Capture the cell that displays the provided text and extract its (x, y) central coordinate. 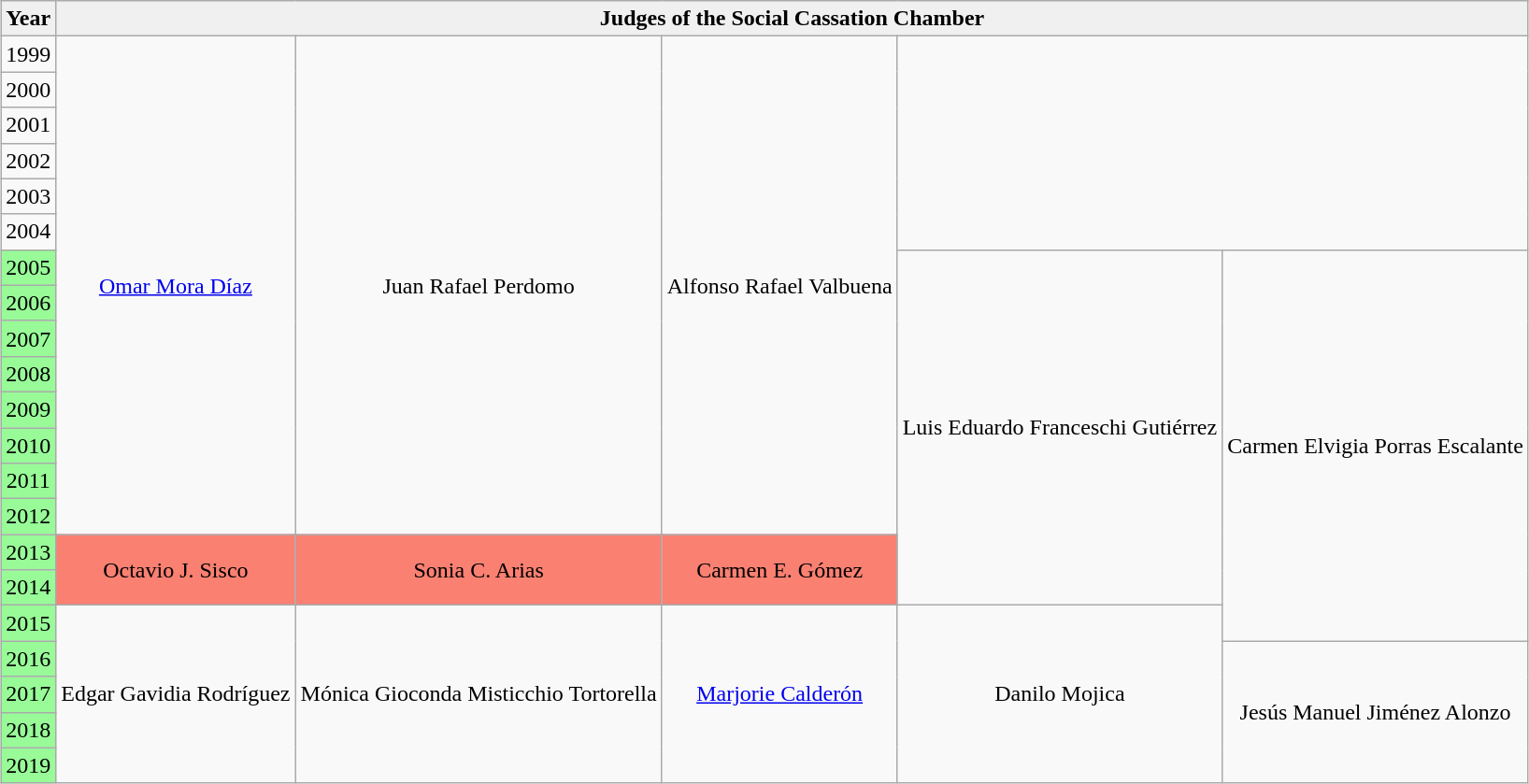
Juan Rafael Perdomo (479, 286)
Omar Mora Díaz (176, 286)
Mónica Gioconda Misticchio Tortorella (479, 694)
2014 (28, 588)
2012 (28, 517)
2009 (28, 409)
Carmen Elvigia Porras Escalante (1376, 445)
Jesús Manuel Jiménez Alonzo (1376, 712)
2019 (28, 765)
2004 (28, 232)
2007 (28, 338)
Edgar Gavidia Rodríguez (176, 694)
2002 (28, 161)
2013 (28, 552)
Sonia C. Arias (479, 570)
Octavio J. Sisco (176, 570)
Judges of the Social Cassation Chamber (793, 19)
2011 (28, 481)
Danilo Mojica (1060, 694)
Carmen E. Gómez (779, 570)
Year (28, 19)
2001 (28, 125)
Marjorie Calderón (779, 694)
2008 (28, 374)
Luis Eduardo Franceschi Gutiérrez (1060, 428)
2005 (28, 267)
2000 (28, 90)
Alfonso Rafael Valbuena (779, 286)
2015 (28, 623)
2003 (28, 196)
2018 (28, 730)
2010 (28, 446)
1999 (28, 54)
2017 (28, 694)
2016 (28, 659)
2006 (28, 303)
